Pinpoint the cell where the given text exists, returning its (x, y) midpoint coordinate. 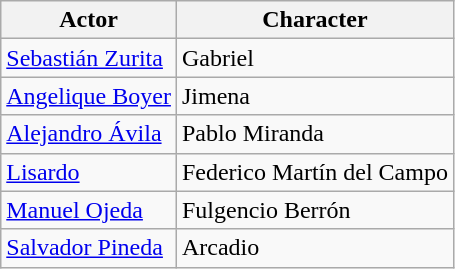
Gabriel (314, 58)
Manuel Ojeda (89, 210)
Angelique Boyer (89, 96)
Salvador Pineda (89, 248)
Federico Martín del Campo (314, 172)
Character (314, 20)
Actor (89, 20)
Sebastián Zurita (89, 58)
Alejandro Ávila (89, 134)
Jimena (314, 96)
Arcadio (314, 248)
Pablo Miranda (314, 134)
Fulgencio Berrón (314, 210)
Lisardo (89, 172)
